Search for the cell housing the specified text and yield its [X, Y] center coordinate. 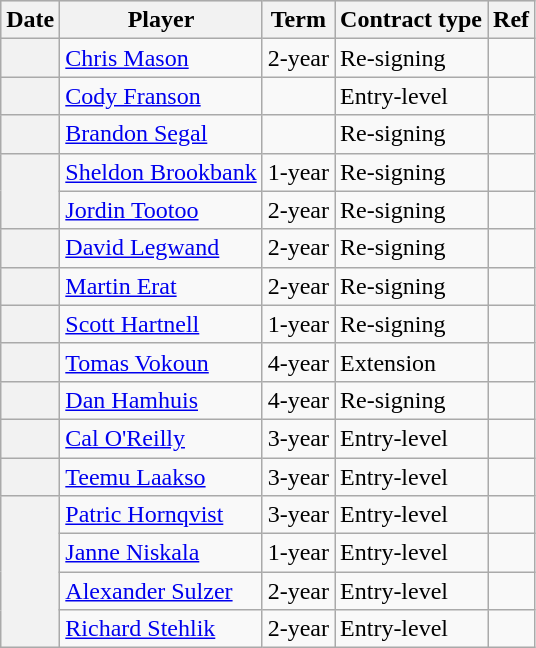
Alexander Sulzer [161, 591]
Cody Franson [161, 96]
Term [298, 20]
Jordin Tootoo [161, 210]
Player [161, 20]
Dan Hamhuis [161, 400]
Ref [512, 20]
Martin Erat [161, 286]
David Legwand [161, 248]
Teemu Laakso [161, 477]
Date [30, 20]
Chris Mason [161, 58]
Cal O'Reilly [161, 438]
Scott Hartnell [161, 324]
Janne Niskala [161, 553]
Richard Stehlik [161, 629]
Extension [412, 362]
Contract type [412, 20]
Sheldon Brookbank [161, 172]
Tomas Vokoun [161, 362]
Patric Hornqvist [161, 515]
Brandon Segal [161, 134]
